For the text-containing cell, return its midpoint in (x, y) coordinate format. 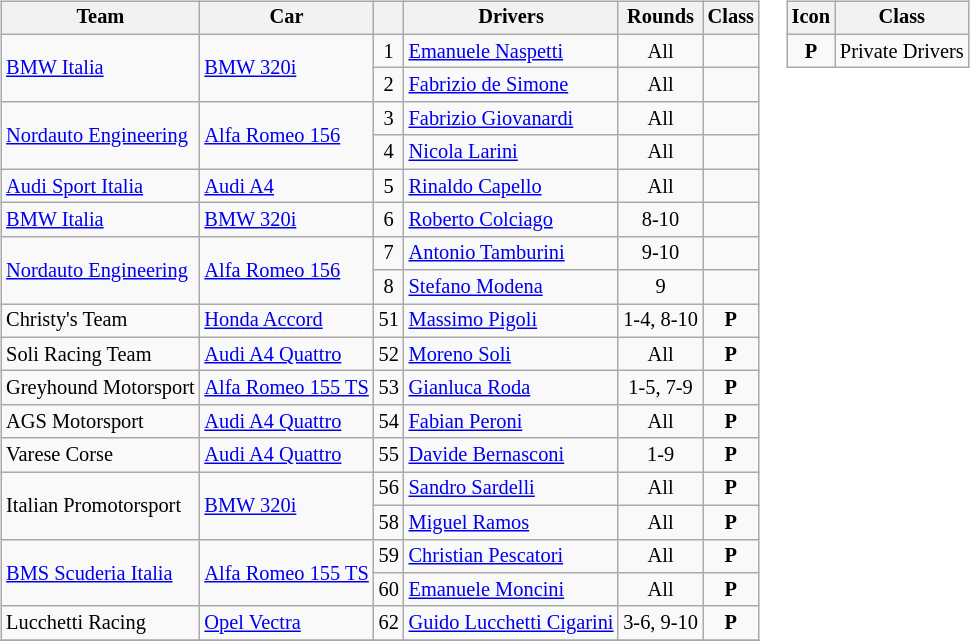
Stefano Modena (512, 287)
Audi Sport Italia (100, 186)
Italian Promotorsport (100, 506)
Massimo Pigoli (512, 321)
1 (389, 51)
6 (389, 220)
Sandro Sardelli (512, 489)
Nicola Larini (512, 152)
60 (389, 590)
56 (389, 489)
51 (389, 321)
Antonio Tamburini (512, 253)
Emanuele Moncini (512, 590)
9 (660, 287)
9-10 (660, 253)
Opel Vectra (287, 623)
Greyhound Motorsport (100, 388)
Rinaldo Capello (512, 186)
Roberto Colciago (512, 220)
Fabian Peroni (512, 422)
Rounds (660, 18)
Honda Accord (287, 321)
Drivers (512, 18)
Soli Racing Team (100, 354)
Varese Corse (100, 455)
4 (389, 152)
Car (287, 18)
Gianluca Roda (512, 388)
Fabrizio Giovanardi (512, 119)
Private Drivers (902, 51)
Miguel Ramos (512, 522)
62 (389, 623)
59 (389, 556)
8-10 (660, 220)
Davide Bernasconi (512, 455)
1-4, 8-10 (660, 321)
55 (389, 455)
Lucchetti Racing (100, 623)
53 (389, 388)
58 (389, 522)
AGS Motorsport (100, 422)
1-9 (660, 455)
3-6, 9-10 (660, 623)
Emanuele Naspetti (512, 51)
Christian Pescatori (512, 556)
54 (389, 422)
52 (389, 354)
8 (389, 287)
Icon (811, 18)
1-5, 7-9 (660, 388)
Team (100, 18)
BMS Scuderia Italia (100, 572)
2 (389, 85)
Moreno Soli (512, 354)
5 (389, 186)
Guido Lucchetti Cigarini (512, 623)
3 (389, 119)
Christy's Team (100, 321)
Fabrizio de Simone (512, 85)
7 (389, 253)
Audi A4 (287, 186)
